Return (X, Y) of the center of cell containing provided text 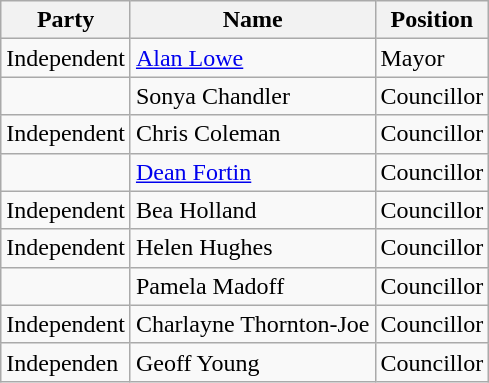
Helen Hughes (252, 248)
Sonya Chandler (252, 96)
Bea Holland (252, 210)
Position (432, 20)
Mayor (432, 58)
Chris Coleman (252, 134)
Charlayne Thornton-Joe (252, 324)
Party (66, 20)
Pamela Madoff (252, 286)
Independen (66, 362)
Geoff Young (252, 362)
Name (252, 20)
Alan Lowe (252, 58)
Dean Fortin (252, 172)
